Return (x, y) of the center of cell containing provided text 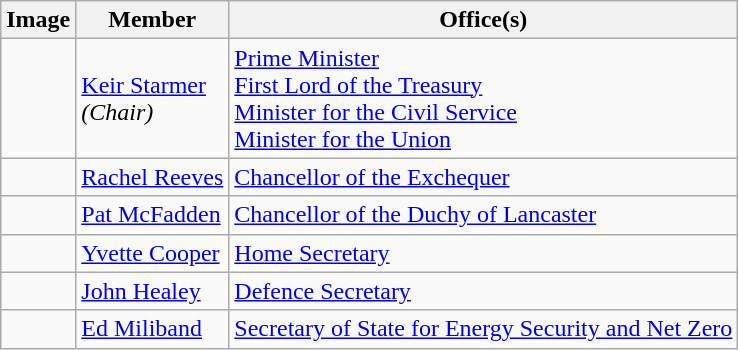
Defence Secretary (484, 291)
Chancellor of the Exchequer (484, 177)
Secretary of State for Energy Security and Net Zero (484, 329)
Ed Miliband (152, 329)
John Healey (152, 291)
Rachel Reeves (152, 177)
Home Secretary (484, 253)
Pat McFadden (152, 215)
Image (38, 20)
Keir Starmer (Chair) (152, 98)
Prime MinisterFirst Lord of the TreasuryMinister for the Civil ServiceMinister for the Union (484, 98)
Office(s) (484, 20)
Member (152, 20)
Chancellor of the Duchy of Lancaster (484, 215)
Yvette Cooper (152, 253)
